Search for the cell housing the specified text and yield its [X, Y] center coordinate. 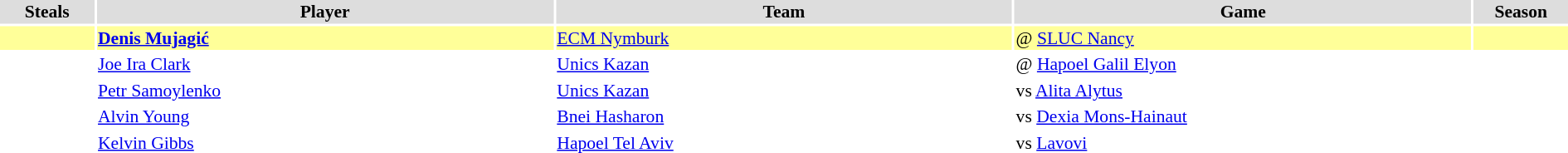
Bnei Hasharon [784, 116]
Player [325, 12]
vs Dexia Mons-Hainaut [1243, 116]
Denis Mujagić [325, 38]
@ Hapoel Galil Elyon [1243, 64]
Game [1243, 12]
@ SLUC Nancy [1243, 38]
Season [1521, 12]
Joe Ira Clark [325, 64]
Steals [47, 12]
Alvin Young [325, 116]
Team [784, 12]
ECM Nymburk [784, 38]
vs Alita Alytus [1243, 90]
Petr Samoylenko [325, 90]
